Determine the (x, y) coordinate at the center of the cell enclosing the given text.  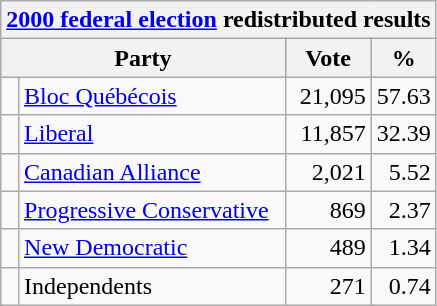
32.39 (404, 134)
New Democratic (152, 248)
11,857 (328, 134)
489 (328, 248)
271 (328, 286)
Progressive Conservative (152, 210)
% (404, 58)
869 (328, 210)
57.63 (404, 96)
Liberal (152, 134)
5.52 (404, 172)
21,095 (328, 96)
1.34 (404, 248)
2.37 (404, 210)
0.74 (404, 286)
2000 federal election redistributed results (218, 20)
Canadian Alliance (152, 172)
2,021 (328, 172)
Party (143, 58)
Vote (328, 58)
Independents (152, 286)
Bloc Québécois (152, 96)
